Output the [X, Y] coordinate of the center of the cell containing the given text.  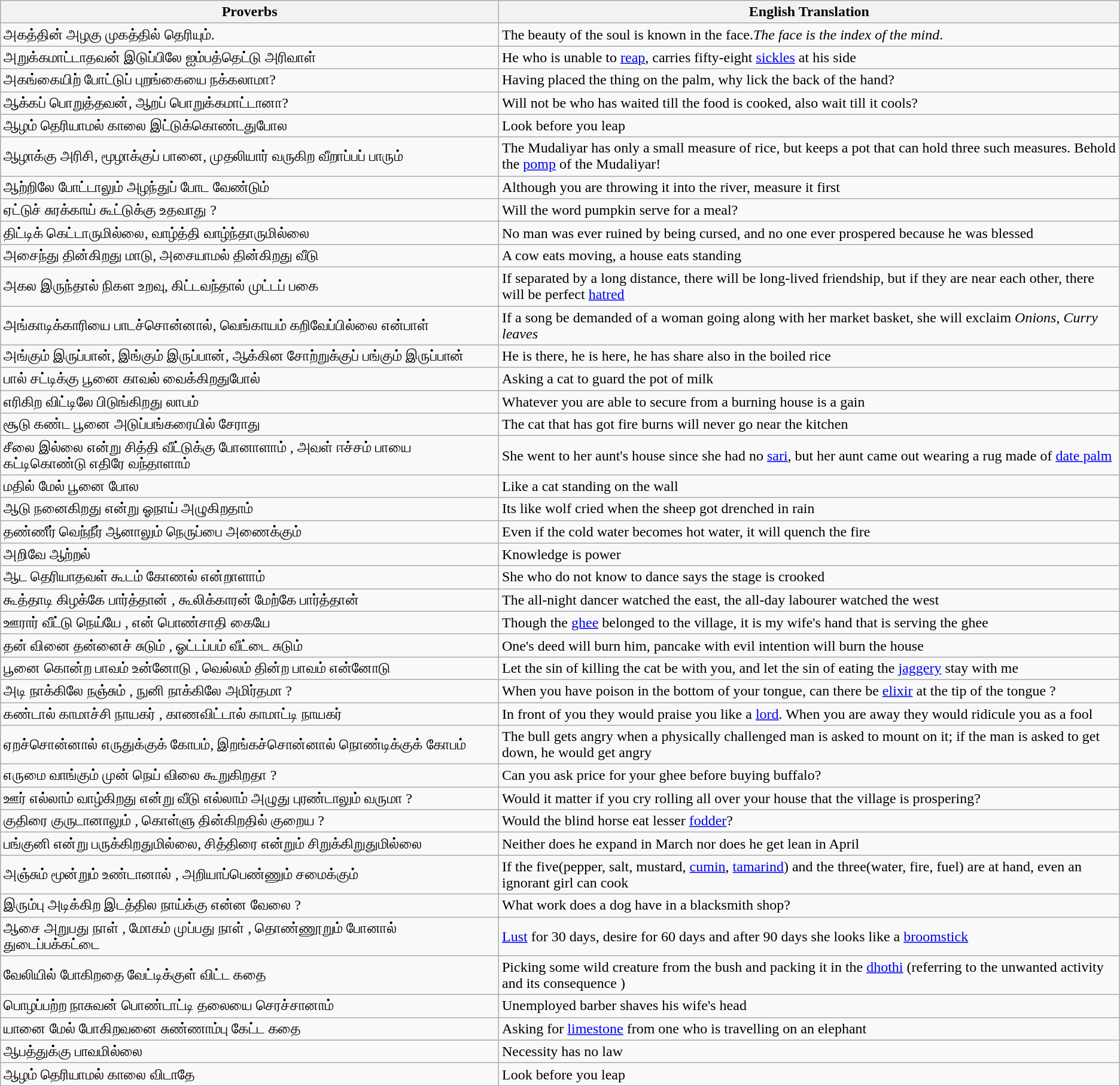
திட்டிக் கெட்டாருமில்லை, வாழ்த்தி வாழ்ந்தாருமில்லை [250, 233]
ஆபத்துக்கு பாவமில்லை [250, 1051]
இரும்பு அடிக்கிற இடத்தில நாய்க்கு என்ன வேலை ? [250, 905]
Knowledge is power [809, 554]
எரிகிற விட்டிலே பிடுங்கிறது லாபம் [250, 402]
The all-night dancer watched the east, the all-day labourer watched the west [809, 600]
Asking a cat to guard the pot of milk [809, 379]
அசைந்து தின்கிறது மாடு, அசையாமல் தின்கிறது வீடு [250, 255]
Would the blind horse eat lesser fodder? [809, 821]
Neither does he expand in March nor does he get lean in April [809, 844]
கண்டால் காமாச்சி நாயகர் , காணவிட்டால் காமாட்டி நாயகர் [250, 713]
வேலியில் போகிறதை வேட்டிக்குள் விட்ட கதை [250, 975]
அகங்கையிற் போட்டுப் புறங்கையை நக்கலாமா? [250, 80]
What work does a dog have in a blacksmith shop? [809, 905]
If a song be demanded of a woman going along with her market basket, she will exclaim Onions, Curry leaves [809, 325]
Picking some wild creature from the bush and packing it in the dhothi (referring to the unwanted activity and its consequence ) [809, 975]
When you have poison in the bottom of your tongue, can there be elixir at the tip of the tongue ? [809, 691]
யானை மேல் போகிறவனை சுண்ணாம்பு கேட்ட கதை [250, 1029]
If separated by a long distance, there will be long-lived friendship, but if they are near each other, there will be perfect hatred [809, 286]
ஆட தெரியாதவள் கூடம் கோணல் என்றாளாம் [250, 577]
Although you are throwing it into the river, measure it first [809, 187]
ஊரார் வீட்டு நெய்யே , என் பொண்சாதி கையே [250, 623]
Like a cat standing on the wall [809, 486]
அறுக்கமாட்டாதவன் இடுப்பிலே ஐம்பத்தெட்டு அரிவாள் [250, 57]
மதில் மேல் பூனை போல [250, 486]
ஆக்கப் பொறுத்தவன், ஆறப் பொறுக்கமாட்டானா? [250, 103]
ஆழாக்கு அரிசி, மூழாக்குப் பானை, முதலியார் வருகிற வீறாப்பப் பாரும் [250, 157]
அகத்தின் அழகு முகத்தில் தெரியும். [250, 35]
ஆற்றிலே போட்டாலும் அழந்துப் போட வேண்டும் [250, 187]
Having placed the thing on the palm, why lick the back of the hand? [809, 80]
பூனை கொன்ற பாவம் உன்னோடு , வெல்லம் தின்ற பாவம் என்னோடு [250, 668]
The Mudaliyar has only a small measure of rice, but keeps a pot that can hold three such measures. Behold the pomp of the Mudaliyar! [809, 157]
A cow eats moving, a house eats standing [809, 255]
ஏட்டுச் சுரக்காய் கூட்டுக்கு உதவாது ? [250, 210]
Though the ghee belonged to the village, it is my wife's hand that is serving the ghee [809, 623]
எருமை வாங்கும் முன் நெய் விலை கூறுகிறதா ? [250, 776]
She went to her aunt's house since she had no sari, but her aunt came out wearing a rug made of date palm [809, 456]
Asking for limestone from one who is travelling on an elephant [809, 1029]
English Translation [809, 12]
சீலை இல்லை என்று சித்தி வீட்டுக்கு போனாளாம் , அவள் ஈச்சம் பாயை கட்டிகொண்டு எதிரே வந்தாளாம் [250, 456]
குதிரை குருடானாலும் , கொள்ளு தின்கிறதில் குறைய ? [250, 821]
Lust for 30 days, desire for 60 days and after 90 days she looks like a broomstick [809, 936]
Can you ask price for your ghee before buying buffalo? [809, 776]
He who is unable to reap, carries fifty-eight sickles at his side [809, 57]
சூடு கண்ட பூனை அடுப்பங்கரையில் சேராது [250, 425]
அகல இருந்தால் நிகள உறவு, கிட்டவந்தால் முட்டப் பகை [250, 286]
ஏறச்சொன்னால் எருதுக்குக் கோபம், இறங்கச்சொன்னால் நொண்டிக்குக் கோபம் [250, 745]
பொழப்பற்ற நாசுவன் பொண்டாட்டி தலையை செரச்சானாம் [250, 1006]
Unemployed barber shaves his wife's head [809, 1006]
கூத்தாடி கிழக்கே பார்த்தான் , கூலிக்காரன் மேற்கே பார்த்தான் [250, 600]
Will the word pumpkin serve for a meal? [809, 210]
Would it matter if you cry rolling all over your house that the village is prospering? [809, 798]
If the five(pepper, salt, mustard, cumin, tamarind) and the three(water, fire, fuel) are at hand, even an ignorant girl can cook [809, 874]
அங்கும் இருப்பான், இங்கும் இருப்பான், ஆக்கின சோற்றுக்குப் பங்கும் இருப்பான் [250, 356]
Will not be who has waited till the food is cooked, also wait till it cools? [809, 103]
The beauty of the soul is known in the face.The face is the index of the mind. [809, 35]
Even if the cold water becomes hot water, it will quench the fire [809, 532]
பங்குனி என்று பருக்கிறதுமில்லை, சித்திரை என்றும் சிறுக்கிறுதுமில்லை [250, 844]
ஆசை அறுபது நாள் , மோகம் முப்பது நாள் , தொண்ணூறும் போனால் துடைப்பக்கட்டை [250, 936]
Proverbs [250, 12]
Its like wolf cried when the sheep got drenched in rain [809, 509]
அடி நாக்கிலே நஞ்சும் , நுனி நாக்கிலே அமிர்தமா ? [250, 691]
Let the sin of killing the cat be with you, and let the sin of eating the jaggery stay with me [809, 668]
பால் சட்டிக்கு பூனை காவல் வைக்கிறதுபோல் [250, 379]
One's deed will burn him, pancake with evil intention will burn the house [809, 645]
அஞ்சும் மூன்றும் உண்டானால் , அறியாப்பெண்ணும் சமைக்கும் [250, 874]
ஆழம் தெரியாமல் காலை விடாதே [250, 1074]
ஆடு நனைகிறது என்று ஓநாய் அழுகிறதாம் [250, 509]
ஊர் எல்லாம் வாழ்கிறது என்று வீடு எல்லாம் அழுது புரண்டாலும் வருமா ? [250, 798]
Necessity has no law [809, 1051]
The bull gets angry when a physically challenged man is asked to mount on it; if the man is asked to get down, he would get angry [809, 745]
ஆழம் தெரியாமல் காலை இட்டுக்கொண்டதுபோல [250, 126]
In front of you they would praise you like a lord. When you are away they would ridicule you as a fool [809, 713]
She who do not know to dance says the stage is crooked [809, 577]
தண்ணீர் வெந்நீர் ஆனாலும் நெருப்பை அணைக்கும் [250, 532]
The cat that has got fire burns will never go near the kitchen [809, 425]
தன் வினை தன்னைச் சுடும் , ஓட்டப்பம் வீட்டை சுடும் [250, 645]
He is there, he is here, he has share also in the boiled rice [809, 356]
No man was ever ruined by being cursed, and no one ever prospered because he was blessed [809, 233]
அங்காடிக்காரியை பாடச்சொன்னால், வெங்காயம் கறிவேப்பில்லை என்பாள் [250, 325]
Whatever you are able to secure from a burning house is a gain [809, 402]
அறிவே ஆற்றல் [250, 554]
